Output the [x, y] coordinate of the center of the cell containing the given text.  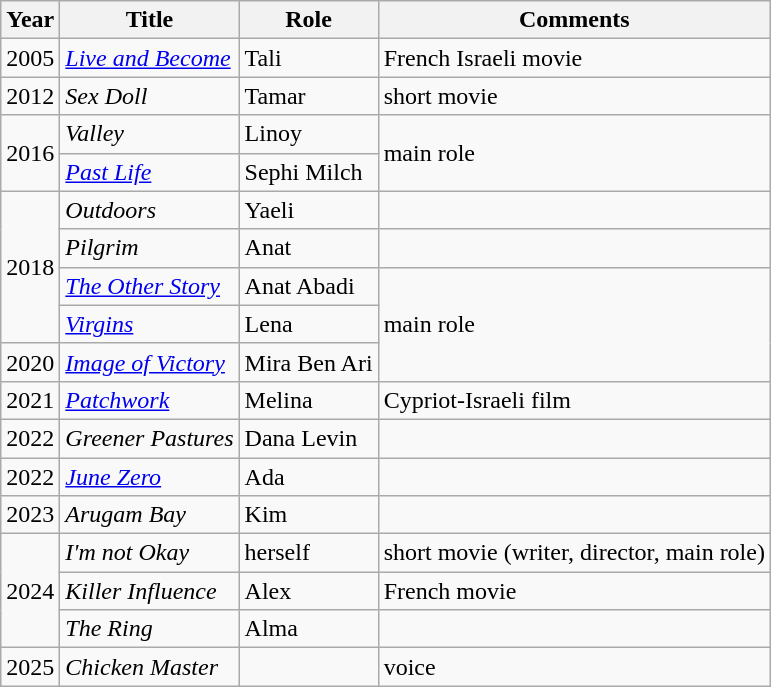
Comments [574, 20]
Mira Ben Ari [308, 362]
Anat Abadi [308, 286]
Dana Levin [308, 438]
Arugam Bay [150, 515]
Chicken Master [150, 667]
The Other Story [150, 286]
Outdoors [150, 210]
Live and Become [150, 58]
French Israeli movie [574, 58]
Valley [150, 134]
short movie [574, 96]
Past Life [150, 172]
French movie [574, 591]
The Ring [150, 629]
Ada [308, 477]
2025 [30, 667]
Alex [308, 591]
herself [308, 553]
Cypriot-Israeli film [574, 400]
2012 [30, 96]
Tamar [308, 96]
June Zero [150, 477]
Patchwork [150, 400]
Melina [308, 400]
Image of Victory [150, 362]
voice [574, 667]
2016 [30, 153]
2005 [30, 58]
2021 [30, 400]
Title [150, 20]
2020 [30, 362]
Year [30, 20]
Pilgrim [150, 248]
Lena [308, 324]
Anat [308, 248]
Yaeli [308, 210]
Greener Pastures [150, 438]
Sex Doll [150, 96]
I'm not Okay [150, 553]
Linoy [308, 134]
short movie (writer, director, main role) [574, 553]
2023 [30, 515]
2018 [30, 267]
2024 [30, 591]
Role [308, 20]
Killer Influence [150, 591]
Sephi Milch [308, 172]
Kim [308, 515]
Virgins [150, 324]
Tali [308, 58]
Alma [308, 629]
